Find where the given text appears and provide that cell's center as (x, y) coordinate. 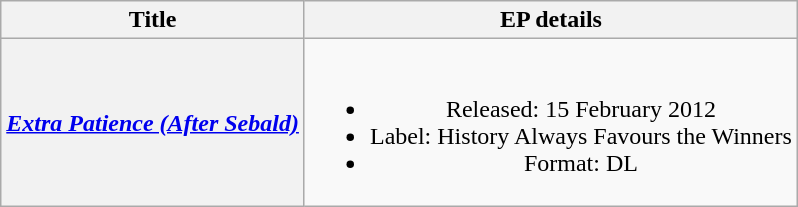
Extra Patience (After Sebald) (153, 122)
Title (153, 20)
EP details (550, 20)
Released: 15 February 2012Label: History Always Favours the WinnersFormat: DL (550, 122)
